Find where the given text appears and provide that cell's center as (X, Y) coordinate. 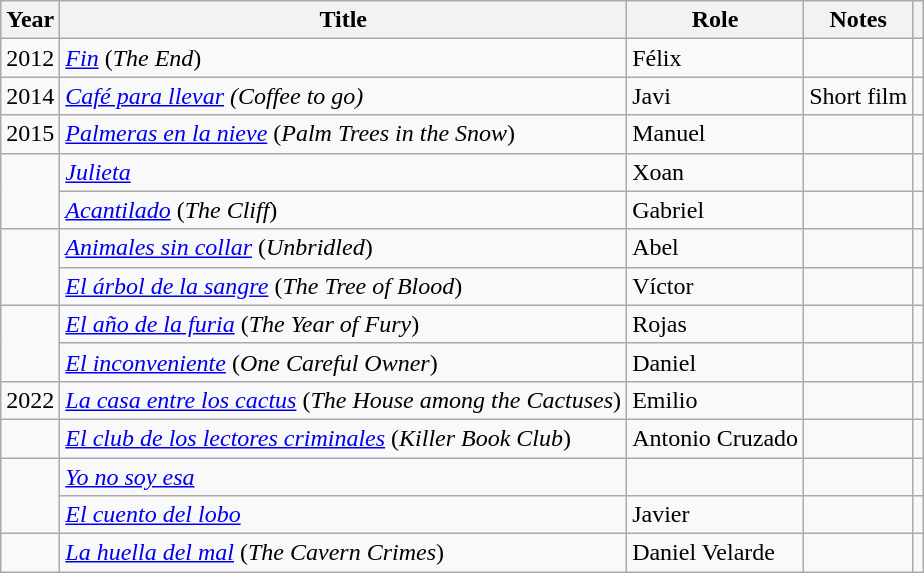
Daniel Velarde (716, 553)
Emilio (716, 400)
Year (30, 20)
Abel (716, 248)
2014 (30, 96)
Rojas (716, 324)
Animales sin collar (Unbridled) (344, 248)
El inconveniente (One Careful Owner) (344, 362)
Role (716, 20)
Yo no soy esa (344, 477)
Félix (716, 58)
El año de la furia (The Year of Fury) (344, 324)
Daniel (716, 362)
Manuel (716, 134)
Palmeras en la nieve (Palm Trees in the Snow) (344, 134)
Short film (858, 96)
Fin (The End) (344, 58)
Javi (716, 96)
Xoan (716, 172)
Notes (858, 20)
Title (344, 20)
El cuento del lobo (344, 515)
2015 (30, 134)
Antonio Cruzado (716, 438)
2022 (30, 400)
El club de los lectores criminales (Killer Book Club) (344, 438)
Gabriel (716, 210)
La huella del mal (The Cavern Crimes) (344, 553)
Acantilado (The Cliff) (344, 210)
Javier (716, 515)
2012 (30, 58)
El árbol de la sangre (The Tree of Blood) (344, 286)
Café para llevar (Coffee to go) (344, 96)
La casa entre los cactus (The House among the Cactuses) (344, 400)
Julieta (344, 172)
Víctor (716, 286)
